Find where the given text appears and provide that cell's center as [x, y] coordinate. 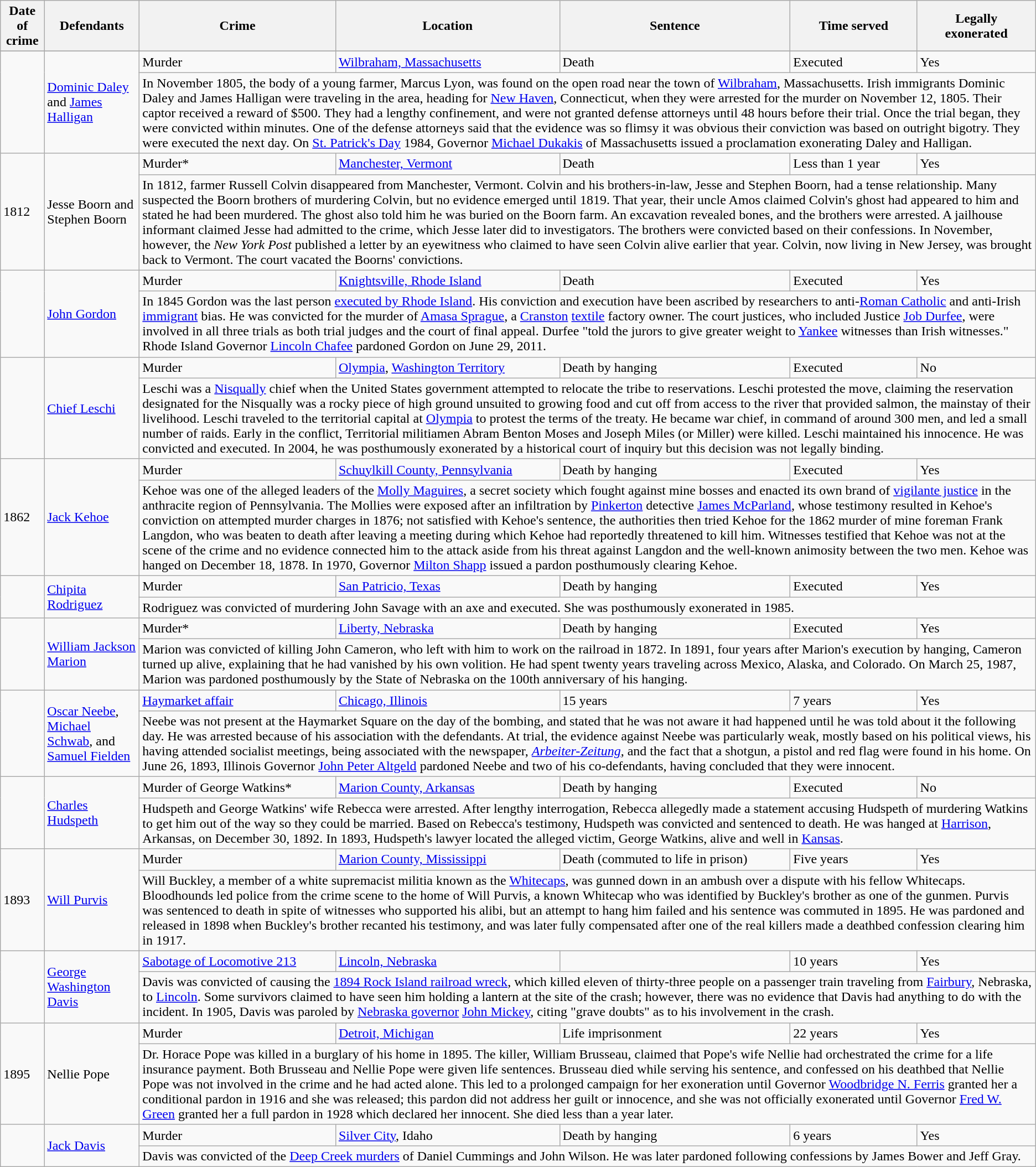
Detroit, Michigan [447, 1033]
Sentence [675, 26]
Death (commuted to life in prison) [675, 859]
Murder of George Watkins* [238, 787]
Liberty, Nebraska [447, 629]
1893 [22, 900]
Chipita Rodriguez [92, 597]
6 years [853, 1135]
Marion County, Arkansas [447, 787]
San Patricio, Texas [447, 586]
Five years [853, 859]
Less than 1 year [853, 164]
7 years [853, 701]
Location [447, 26]
Will Purvis [92, 900]
Rodriguez was convicted of murdering John Savage with an axe and executed. She was posthumously exonerated in 1985. [588, 607]
1812 [22, 211]
Knightsville, Rhode Island [447, 281]
Wilbraham, Massachusetts [447, 62]
Silver City, Idaho [447, 1135]
Jack Kehoe [92, 517]
Schuylkill County, Pennsylvania [447, 469]
Charles Hudspeth [92, 813]
Jesse Boorn and Stephen Boorn [92, 211]
1895 [22, 1073]
Nellie Pope [92, 1073]
John Gordon [92, 313]
Defendants [92, 26]
Manchester, Vermont [447, 164]
Dominic Daley and James Halligan [92, 102]
Marion County, Mississippi [447, 859]
22 years [853, 1033]
1862 [22, 517]
George Washington Davis [92, 987]
15 years [675, 701]
Date of crime [22, 26]
Crime [238, 26]
William Jackson Marion [92, 654]
Time served [853, 26]
Legallyexonerated [976, 26]
Chief Leschi [92, 408]
Lincoln, Nebraska [447, 961]
Oscar Neebe, Michael Schwab, and Samuel Fielden [92, 734]
Sabotage of Locomotive 213 [238, 961]
Life imprisonment [675, 1033]
Chicago, Illinois [447, 701]
Haymarket affair [238, 701]
Olympia, Washington Territory [447, 367]
Jack Davis [92, 1145]
10 years [853, 961]
